Locate the cell with the specified text and output its (X, Y) center coordinate. 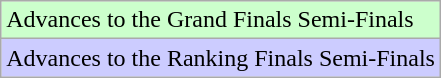
Advances to the Ranking Finals Semi-Finals (221, 58)
Advances to the Grand Finals Semi-Finals (221, 20)
